Capture the cell that displays the provided text and extract its [X, Y] central coordinate. 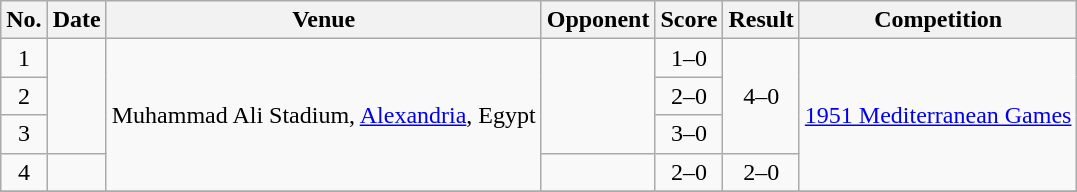
Muhammad Ali Stadium, Alexandria, Egypt [324, 115]
3 [24, 134]
Venue [324, 20]
Result [761, 20]
4–0 [761, 96]
1951 Mediterranean Games [938, 115]
Score [689, 20]
Competition [938, 20]
4 [24, 172]
2 [24, 96]
Date [76, 20]
1 [24, 58]
3–0 [689, 134]
No. [24, 20]
1–0 [689, 58]
Opponent [598, 20]
